Output the [X, Y] coordinate of the center of the cell containing the given text.  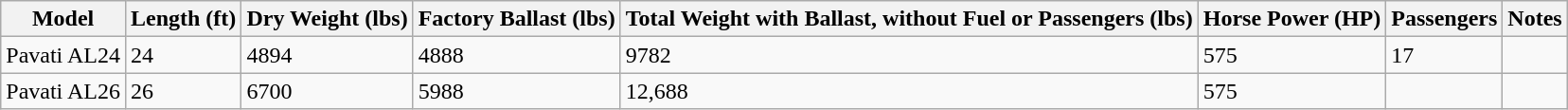
17 [1445, 55]
24 [183, 55]
Pavati AL26 [63, 91]
12,688 [909, 91]
5988 [517, 91]
Factory Ballast (lbs) [517, 19]
Length (ft) [183, 19]
Pavati AL24 [63, 55]
4894 [328, 55]
26 [183, 91]
Total Weight with Ballast, without Fuel or Passengers (lbs) [909, 19]
Passengers [1445, 19]
4888 [517, 55]
Notes [1535, 19]
Dry Weight (lbs) [328, 19]
Horse Power (HP) [1292, 19]
6700 [328, 91]
Model [63, 19]
9782 [909, 55]
